For the text-containing cell, return its midpoint in [x, y] coordinate format. 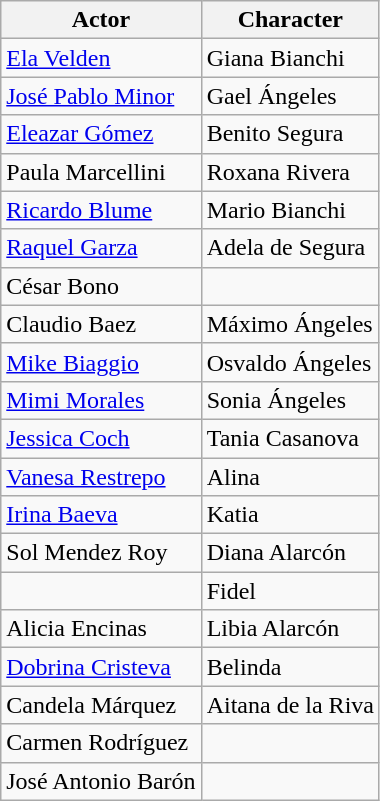
Mimi Morales [101, 400]
Paula Marcellini [101, 172]
Mike Biaggio [101, 362]
César Bono [101, 286]
Aitana de la Riva [290, 705]
Sol Mendez Roy [101, 553]
Tania Casanova [290, 438]
Máximo Ángeles [290, 324]
Alina [290, 477]
Candela Márquez [101, 705]
Vanesa Restrepo [101, 477]
Raquel Garza [101, 248]
Mario Bianchi [290, 210]
Claudio Baez [101, 324]
Alicia Encinas [101, 629]
Belinda [290, 667]
Benito Segura [290, 134]
Fidel [290, 591]
Osvaldo Ángeles [290, 362]
José Antonio Barón [101, 781]
Dobrina Cristeva [101, 667]
Adela de Segura [290, 248]
Roxana Rivera [290, 172]
Jessica Coch [101, 438]
Ricardo Blume [101, 210]
Irina Baeva [101, 515]
Character [290, 20]
Diana Alarcón [290, 553]
Eleazar Gómez [101, 134]
Sonia Ángeles [290, 400]
Carmen Rodríguez [101, 743]
Gael Ángeles [290, 96]
Katia [290, 515]
Giana Bianchi [290, 58]
Actor [101, 20]
Libia Alarcón [290, 629]
José Pablo Minor [101, 96]
Ela Velden [101, 58]
